Find where the given text appears and provide that cell's center as [X, Y] coordinate. 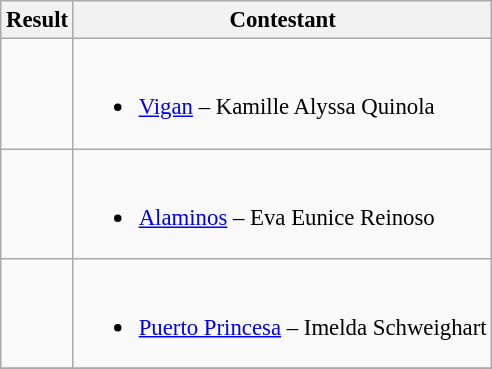
Contestant [282, 20]
Alaminos – Eva Eunice Reinoso [282, 204]
Vigan – Kamille Alyssa Quinola [282, 94]
Puerto Princesa – Imelda Schweighart [282, 314]
Result [38, 20]
